From the cell containing the given text, extract its center point as (x, y) coordinate. 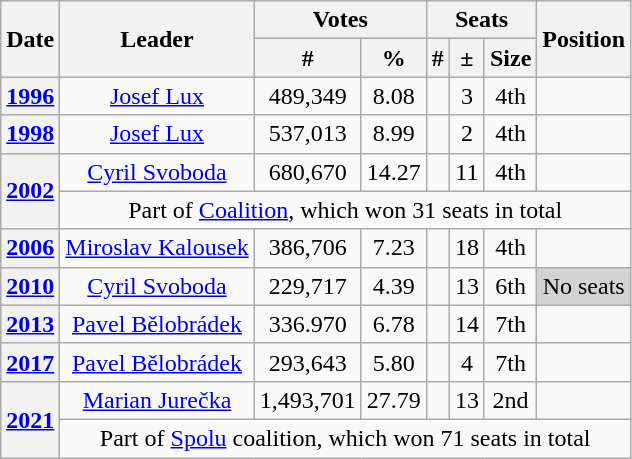
Marian Jurečka (157, 400)
14.27 (394, 172)
537,013 (308, 134)
2013 (30, 324)
7.23 (394, 248)
2006 (30, 248)
3 (466, 96)
1,493,701 (308, 400)
8.99 (394, 134)
6.78 (394, 324)
386,706 (308, 248)
Votes (340, 20)
293,643 (308, 362)
No seats (584, 286)
Seats (482, 20)
Part of Coalition, which won 31 seats in total (346, 210)
6th (510, 286)
336.970 (308, 324)
5.80 (394, 362)
489,349 (308, 96)
18 (466, 248)
2002 (30, 191)
8.08 (394, 96)
1996 (30, 96)
Size (510, 58)
680,670 (308, 172)
11 (466, 172)
% (394, 58)
Miroslav Kalousek (157, 248)
Leader (157, 39)
14 (466, 324)
229,717 (308, 286)
± (466, 58)
Date (30, 39)
2nd (510, 400)
2021 (30, 419)
4.39 (394, 286)
2017 (30, 362)
2010 (30, 286)
1998 (30, 134)
27.79 (394, 400)
Position (584, 39)
2 (466, 134)
Part of Spolu coalition, which won 71 seats in total (346, 438)
4 (466, 362)
